Locate the cell with the specified text and output its (x, y) center coordinate. 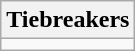
Tiebreakers (68, 20)
